From the cell containing the given text, extract its center point as [X, Y] coordinate. 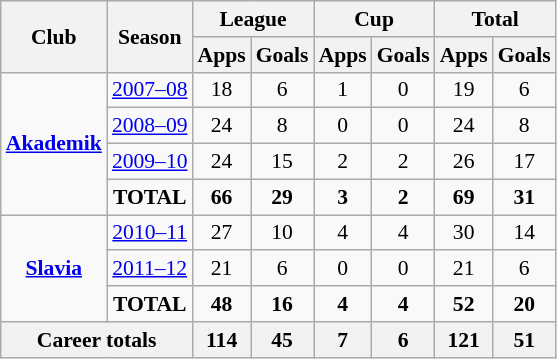
3 [343, 197]
Career totals [97, 340]
18 [222, 90]
69 [464, 197]
14 [524, 233]
League [254, 19]
2007–08 [150, 90]
19 [464, 90]
30 [464, 233]
16 [282, 304]
20 [524, 304]
Akademik [54, 143]
7 [343, 340]
Club [54, 36]
27 [222, 233]
15 [282, 162]
Season [150, 36]
31 [524, 197]
17 [524, 162]
45 [282, 340]
121 [464, 340]
2010–11 [150, 233]
Slavia [54, 268]
2009–10 [150, 162]
Cup [374, 19]
26 [464, 162]
29 [282, 197]
Total [496, 19]
10 [282, 233]
52 [464, 304]
51 [524, 340]
114 [222, 340]
1 [343, 90]
66 [222, 197]
2008–09 [150, 126]
2011–12 [150, 269]
48 [222, 304]
